Capture the cell that displays the provided text and extract its [x, y] central coordinate. 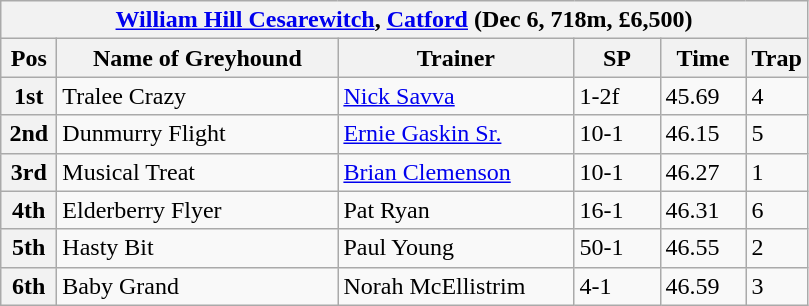
4 [776, 96]
46.15 [703, 134]
2nd [29, 134]
Norah McEllistrim [456, 286]
46.59 [703, 286]
45.69 [703, 96]
6th [29, 286]
Nick Savva [456, 96]
5th [29, 248]
Pat Ryan [456, 210]
46.55 [703, 248]
50-1 [617, 248]
Time [703, 58]
Name of Greyhound [198, 58]
Brian Clemenson [456, 172]
1-2f [617, 96]
Trainer [456, 58]
16-1 [617, 210]
3 [776, 286]
1st [29, 96]
46.31 [703, 210]
Pos [29, 58]
4-1 [617, 286]
Ernie Gaskin Sr. [456, 134]
46.27 [703, 172]
2 [776, 248]
SP [617, 58]
Tralee Crazy [198, 96]
Musical Treat [198, 172]
Trap [776, 58]
4th [29, 210]
3rd [29, 172]
1 [776, 172]
William Hill Cesarewitch, Catford (Dec 6, 718m, £6,500) [404, 20]
Paul Young [456, 248]
Dunmurry Flight [198, 134]
Elderberry Flyer [198, 210]
6 [776, 210]
Hasty Bit [198, 248]
5 [776, 134]
Baby Grand [198, 286]
